Find where the given text appears and provide that cell's center as (x, y) coordinate. 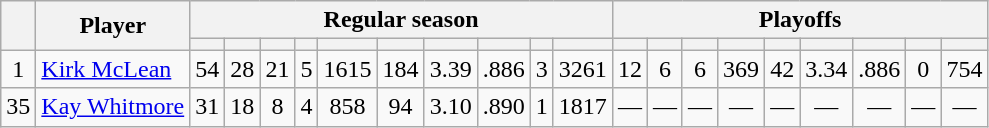
54 (208, 69)
Regular season (402, 20)
754 (964, 69)
12 (630, 69)
5 (306, 69)
Kay Whitmore (113, 107)
1817 (582, 107)
3.10 (450, 107)
.890 (504, 107)
18 (242, 107)
3.39 (450, 69)
858 (348, 107)
3 (542, 69)
Player (113, 26)
42 (782, 69)
28 (242, 69)
Playoffs (800, 20)
0 (924, 69)
184 (400, 69)
3.34 (826, 69)
31 (208, 107)
4 (306, 107)
3261 (582, 69)
369 (742, 69)
1615 (348, 69)
21 (278, 69)
94 (400, 107)
8 (278, 107)
35 (18, 107)
Kirk McLean (113, 69)
